For the text-containing cell, return its midpoint in [x, y] coordinate format. 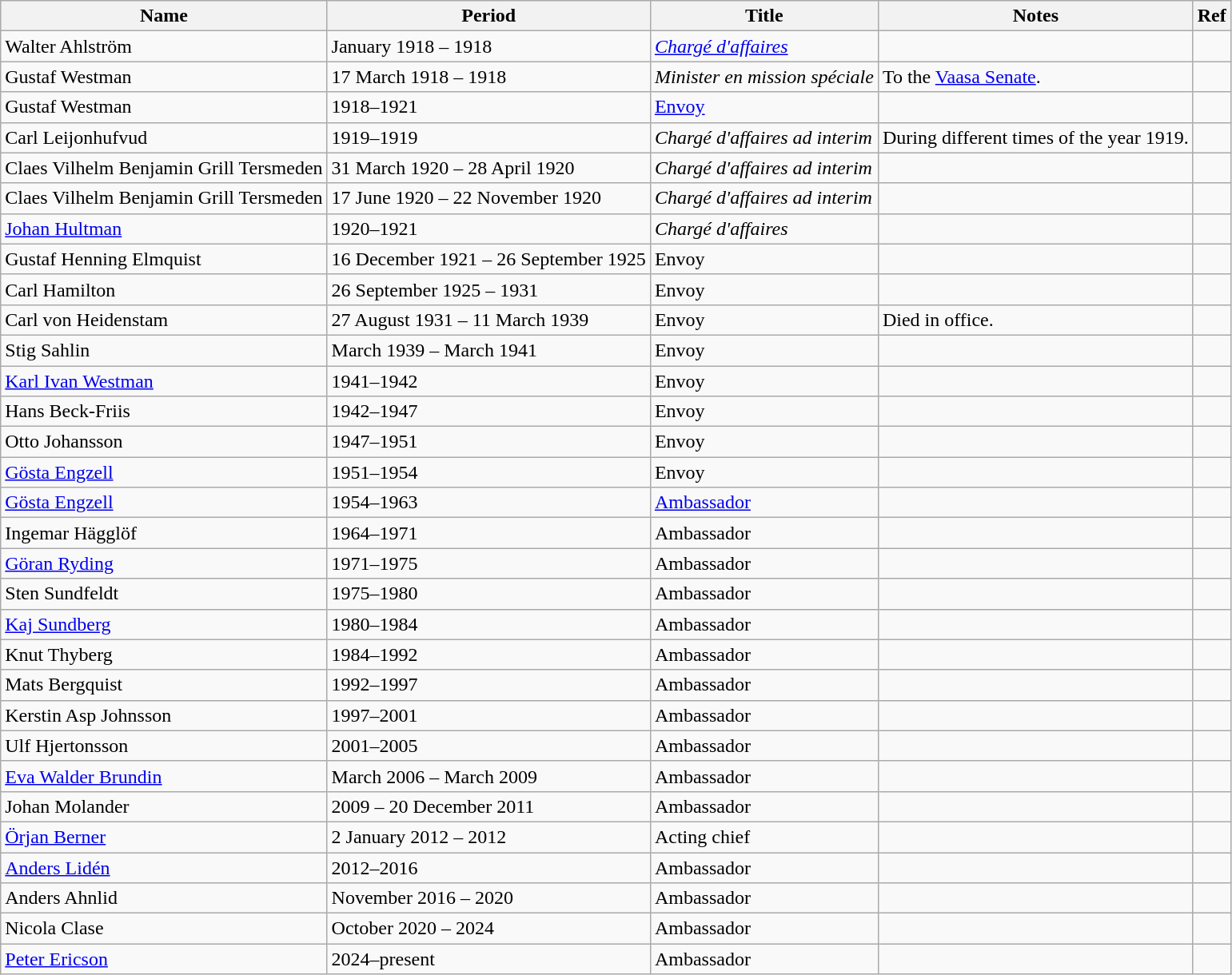
Carl von Heidenstam [164, 320]
Nicola Clase [164, 929]
March 2006 – March 2009 [488, 776]
2012–2016 [488, 867]
Kaj Sundberg [164, 624]
17 June 1920 – 22 November 1920 [488, 198]
Örjan Berner [164, 837]
16 December 1921 – 26 September 1925 [488, 259]
January 1918 – 1918 [488, 46]
1920–1921 [488, 229]
Name [164, 16]
Peter Ericson [164, 959]
Mats Bergquist [164, 685]
1951–1954 [488, 472]
1947–1951 [488, 442]
Johan Molander [164, 806]
Period [488, 16]
Ulf Hjertonsson [164, 746]
Knut Thyberg [164, 655]
31 March 1920 – 28 April 1920 [488, 168]
27 August 1931 – 11 March 1939 [488, 320]
Minister en mission spéciale [764, 77]
Hans Beck-Friis [164, 412]
Ref [1212, 16]
Karl Ivan Westman [164, 381]
Carl Hamilton [164, 289]
1997–2001 [488, 715]
2001–2005 [488, 746]
During different times of the year 1919. [1035, 137]
Walter Ahlström [164, 46]
Carl Leijonhufvud [164, 137]
Title [764, 16]
Anders Ahnlid [164, 898]
Notes [1035, 16]
Acting chief [764, 837]
To the Vaasa Senate. [1035, 77]
1918–1921 [488, 107]
March 1939 – March 1941 [488, 350]
Anders Lidén [164, 867]
2009 – 20 December 2011 [488, 806]
Sten Sundfeldt [164, 594]
2 January 2012 – 2012 [488, 837]
Ingemar Hägglöf [164, 533]
1984–1992 [488, 655]
26 September 1925 – 1931 [488, 289]
1941–1942 [488, 381]
November 2016 – 2020 [488, 898]
1964–1971 [488, 533]
1954–1963 [488, 503]
1971–1975 [488, 563]
1992–1997 [488, 685]
Stig Sahlin [164, 350]
2024–present [488, 959]
Died in office. [1035, 320]
1942–1947 [488, 412]
Eva Walder Brundin [164, 776]
17 March 1918 – 1918 [488, 77]
Gustaf Henning Elmquist [164, 259]
Johan Hultman [164, 229]
Kerstin Asp Johnsson [164, 715]
Göran Ryding [164, 563]
October 2020 – 2024 [488, 929]
1980–1984 [488, 624]
1975–1980 [488, 594]
Otto Johansson [164, 442]
1919–1919 [488, 137]
